Search for the cell housing the specified text and yield its [x, y] center coordinate. 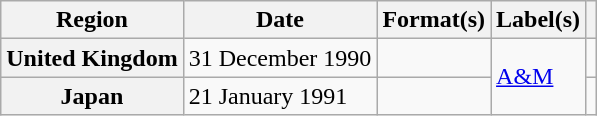
Date [280, 20]
31 December 1990 [280, 58]
A&M [538, 77]
Format(s) [434, 20]
21 January 1991 [280, 96]
Label(s) [538, 20]
Japan [92, 96]
United Kingdom [92, 58]
Region [92, 20]
